Determine the (x, y) coordinate at the center of the cell enclosing the given text.  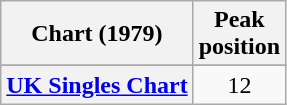
Chart (1979) (97, 34)
Peakposition (239, 34)
UK Singles Chart (97, 85)
12 (239, 85)
